Determine the [X, Y] coordinate at the center of the cell enclosing the given text.  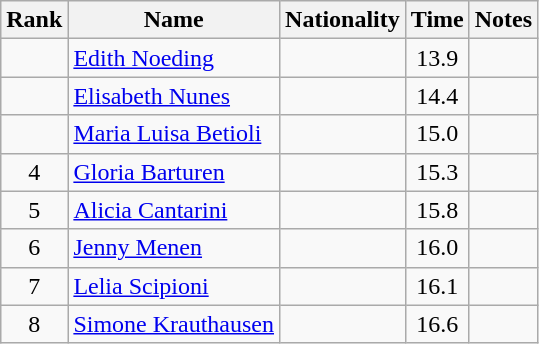
Maria Luisa Betioli [174, 134]
Alicia Cantarini [174, 210]
6 [34, 248]
15.0 [437, 134]
Gloria Barturen [174, 172]
5 [34, 210]
15.8 [437, 210]
16.6 [437, 324]
Time [437, 20]
Lelia Scipioni [174, 286]
13.9 [437, 58]
Elisabeth Nunes [174, 96]
16.0 [437, 248]
Simone Krauthausen [174, 324]
4 [34, 172]
16.1 [437, 286]
8 [34, 324]
Name [174, 20]
14.4 [437, 96]
Jenny Menen [174, 248]
15.3 [437, 172]
Notes [503, 20]
Rank [34, 20]
Edith Noeding [174, 58]
Nationality [343, 20]
7 [34, 286]
